For the text-containing cell, return its midpoint in [X, Y] coordinate format. 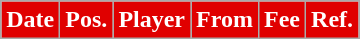
Fee [282, 20]
Player [152, 20]
Pos. [86, 20]
Ref. [332, 20]
From [225, 20]
Date [30, 20]
